Extract the [x, y] coordinate from the center of the cell holding the provided text.  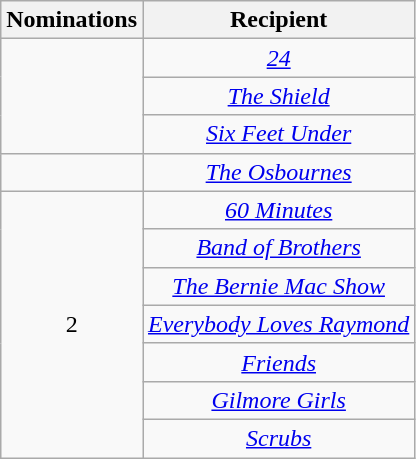
The Osbournes [278, 172]
Six Feet Under [278, 134]
Nominations [72, 20]
Everybody Loves Raymond [278, 324]
60 Minutes [278, 210]
Recipient [278, 20]
2 [72, 324]
Band of Brothers [278, 248]
Scrubs [278, 438]
Gilmore Girls [278, 400]
24 [278, 58]
The Shield [278, 96]
The Bernie Mac Show [278, 286]
Friends [278, 362]
